Extract the (X, Y) coordinate from the center of the cell holding the provided text.  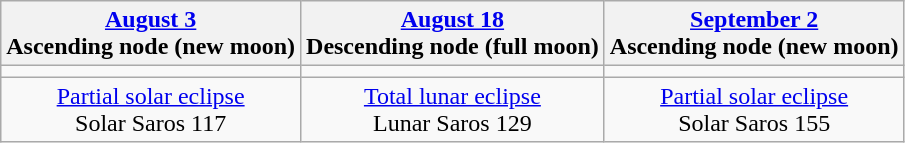
Partial solar eclipseSolar Saros 117 (151, 110)
September 2Ascending node (new moon) (754, 34)
Total lunar eclipseLunar Saros 129 (453, 110)
August 3Ascending node (new moon) (151, 34)
August 18Descending node (full moon) (453, 34)
Partial solar eclipseSolar Saros 155 (754, 110)
